Capture the cell that displays the provided text and extract its [X, Y] central coordinate. 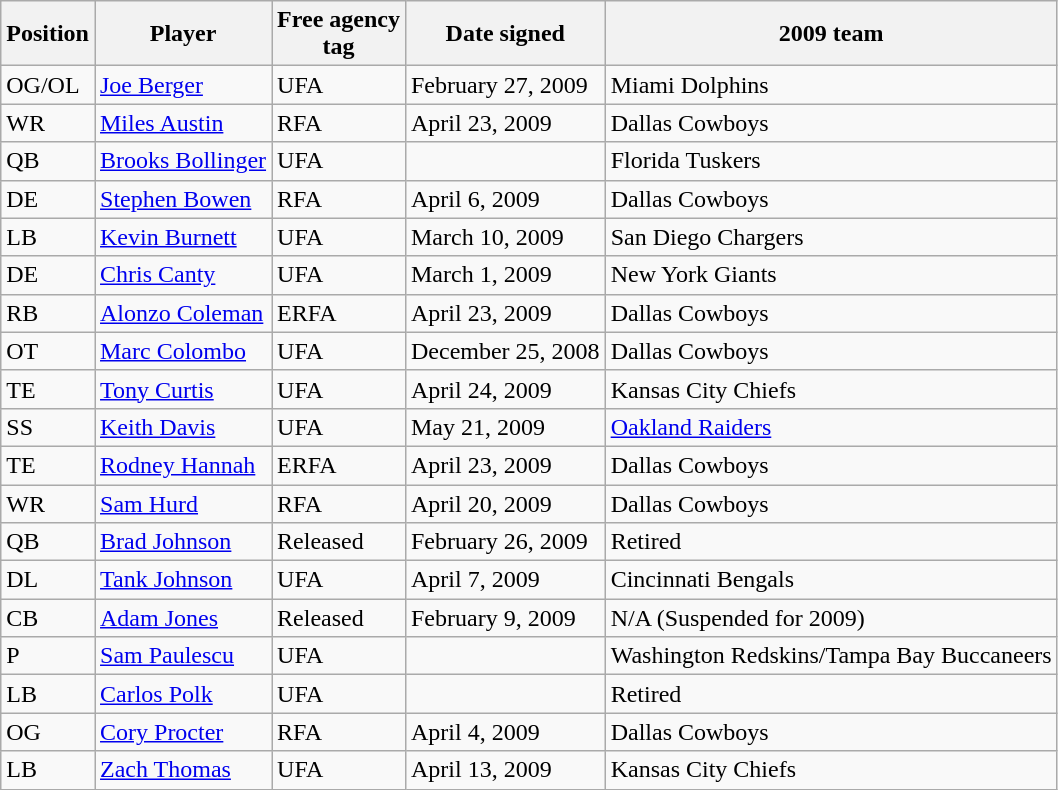
February 27, 2009 [505, 85]
Chris Canty [182, 275]
Zach Thomas [182, 770]
Cincinnati Bengals [831, 580]
Keith Davis [182, 427]
February 26, 2009 [505, 542]
Kevin Burnett [182, 237]
Carlos Polk [182, 694]
Date signed [505, 34]
Free agencytag [339, 34]
Adam Jones [182, 618]
April 13, 2009 [505, 770]
Washington Redskins/Tampa Bay Buccaneers [831, 656]
P [48, 656]
Oakland Raiders [831, 427]
May 21, 2009 [505, 427]
Miami Dolphins [831, 85]
February 9, 2009 [505, 618]
OG [48, 732]
April 4, 2009 [505, 732]
Player [182, 34]
Sam Paulescu [182, 656]
Tony Curtis [182, 389]
Position [48, 34]
April 7, 2009 [505, 580]
San Diego Chargers [831, 237]
OT [48, 351]
December 25, 2008 [505, 351]
March 10, 2009 [505, 237]
March 1, 2009 [505, 275]
DL [48, 580]
New York Giants [831, 275]
Stephen Bowen [182, 199]
Miles Austin [182, 123]
Rodney Hannah [182, 465]
April 20, 2009 [505, 503]
Brooks Bollinger [182, 161]
April 6, 2009 [505, 199]
Marc Colombo [182, 351]
Florida Tuskers [831, 161]
2009 team [831, 34]
Joe Berger [182, 85]
Sam Hurd [182, 503]
Brad Johnson [182, 542]
Alonzo Coleman [182, 313]
OG/OL [48, 85]
April 24, 2009 [505, 389]
Tank Johnson [182, 580]
RB [48, 313]
Cory Procter [182, 732]
SS [48, 427]
N/A (Suspended for 2009) [831, 618]
CB [48, 618]
